Detect which cell encompasses the target text, then output its [x, y] center coordinate. 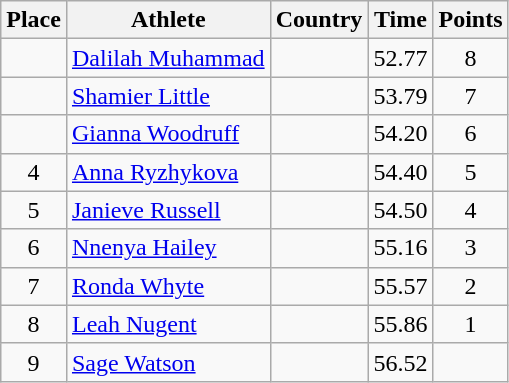
Athlete [168, 20]
Nnenya Hailey [168, 248]
Points [470, 20]
55.57 [400, 286]
54.40 [400, 172]
55.86 [400, 324]
53.79 [400, 96]
Gianna Woodruff [168, 134]
55.16 [400, 248]
Anna Ryzhykova [168, 172]
Country [319, 20]
2 [470, 286]
Place [34, 20]
54.20 [400, 134]
Sage Watson [168, 362]
Ronda Whyte [168, 286]
3 [470, 248]
1 [470, 324]
9 [34, 362]
52.77 [400, 58]
54.50 [400, 210]
Leah Nugent [168, 324]
Janieve Russell [168, 210]
Dalilah Muhammad [168, 58]
Time [400, 20]
56.52 [400, 362]
Shamier Little [168, 96]
